Return (x, y) of the center of cell containing provided text 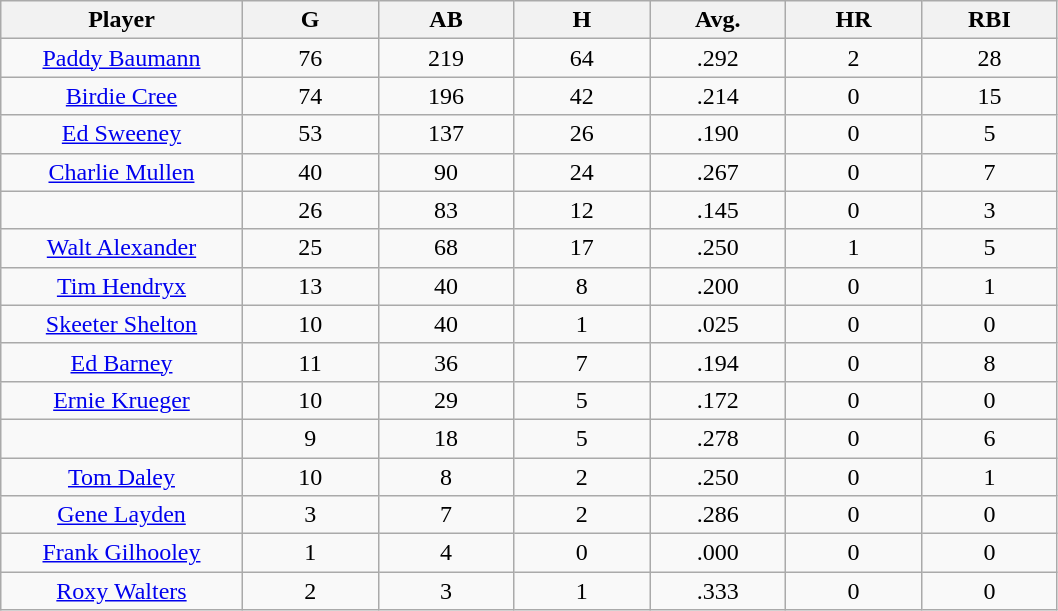
18 (446, 438)
Gene Layden (122, 515)
AB (446, 20)
12 (582, 210)
11 (310, 362)
Tom Daley (122, 477)
Tim Hendryx (122, 286)
17 (582, 248)
137 (446, 134)
36 (446, 362)
28 (989, 58)
76 (310, 58)
.292 (718, 58)
.333 (718, 591)
196 (446, 96)
Ed Sweeney (122, 134)
Paddy Baumann (122, 58)
.145 (718, 210)
Walt Alexander (122, 248)
42 (582, 96)
64 (582, 58)
H (582, 20)
Charlie Mullen (122, 172)
.267 (718, 172)
83 (446, 210)
.194 (718, 362)
HR (854, 20)
25 (310, 248)
.025 (718, 324)
29 (446, 400)
Ed Barney (122, 362)
.200 (718, 286)
Frank Gilhooley (122, 553)
13 (310, 286)
15 (989, 96)
24 (582, 172)
6 (989, 438)
Roxy Walters (122, 591)
.278 (718, 438)
68 (446, 248)
9 (310, 438)
.286 (718, 515)
RBI (989, 20)
.172 (718, 400)
Birdie Cree (122, 96)
219 (446, 58)
Avg. (718, 20)
74 (310, 96)
Player (122, 20)
.000 (718, 553)
Ernie Krueger (122, 400)
.190 (718, 134)
90 (446, 172)
.214 (718, 96)
53 (310, 134)
G (310, 20)
4 (446, 553)
Skeeter Shelton (122, 324)
